Return (x, y) of the center of cell containing provided text 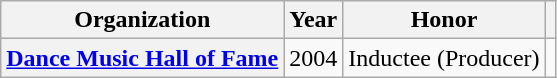
Inductee (Producer) (444, 58)
Dance Music Hall of Fame (142, 58)
2004 (314, 58)
Organization (142, 20)
Honor (444, 20)
Year (314, 20)
